Return (X, Y) of the center of cell containing provided text 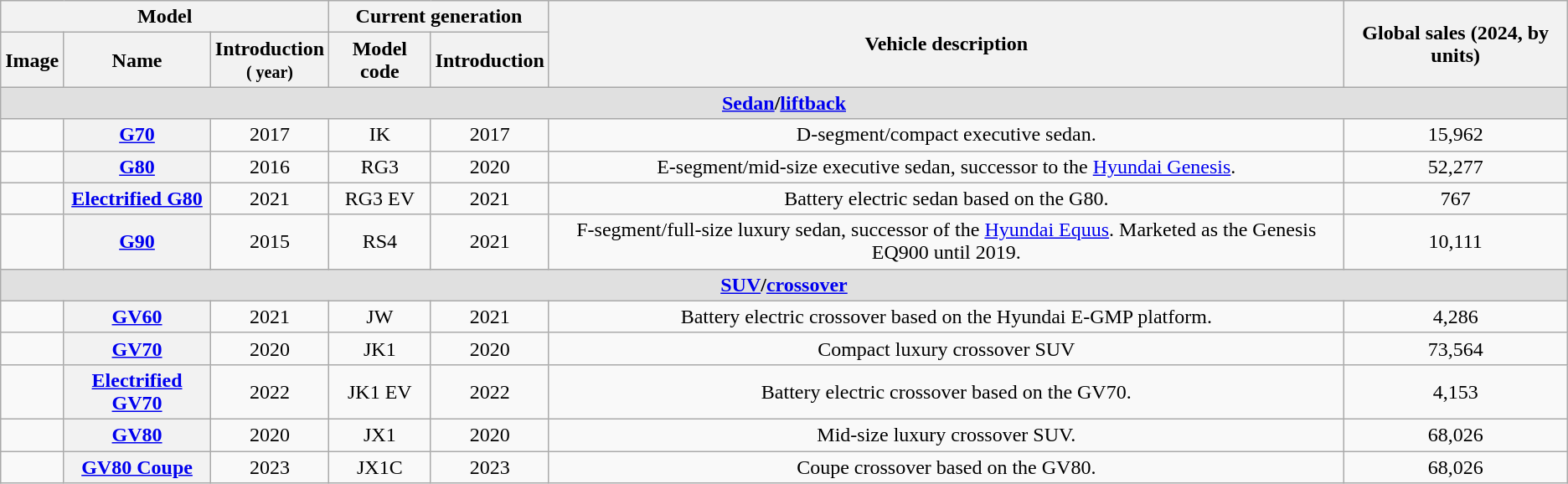
G70 (137, 135)
SUV/crossover (784, 285)
D-segment/compact executive sedan. (946, 135)
GV70 (137, 348)
Compact luxury crossover SUV (946, 348)
G90 (137, 241)
RG3 EV (380, 198)
F-segment/full-size luxury sedan, successor of the Hyundai Equus. Marketed as the Genesis EQ900 until 2019. (946, 241)
JK1 EV (380, 392)
4,286 (1456, 317)
Name (137, 60)
GV80 (137, 435)
RG3 (380, 167)
Coupe crossover based on the GV80. (946, 466)
4,153 (1456, 392)
Introduction (489, 60)
73,564 (1456, 348)
Introduction( year) (270, 60)
RS4 (380, 241)
GV80 Coupe (137, 466)
Current generation (439, 17)
Battery electric crossover based on the GV70. (946, 392)
IK (380, 135)
Mid-size luxury crossover SUV. (946, 435)
Global sales (2024, by units) (1456, 44)
Battery electric sedan based on the G80. (946, 198)
GV60 (137, 317)
JX1C (380, 466)
Image (32, 60)
E-segment/mid-size executive sedan, successor to the Hyundai Genesis. (946, 167)
Sedan/liftback (784, 103)
JW (380, 317)
15,962 (1456, 135)
Electrified GV70 (137, 392)
767 (1456, 198)
JK1 (380, 348)
Model code (380, 60)
G80 (137, 167)
10,111 (1456, 241)
Model (165, 17)
52,277 (1456, 167)
Vehicle description (946, 44)
2015 (270, 241)
2016 (270, 167)
JX1 (380, 435)
Electrified G80 (137, 198)
Battery electric crossover based on the Hyundai E-GMP platform. (946, 317)
